Output the (x, y) coordinate of the center of the cell containing the given text.  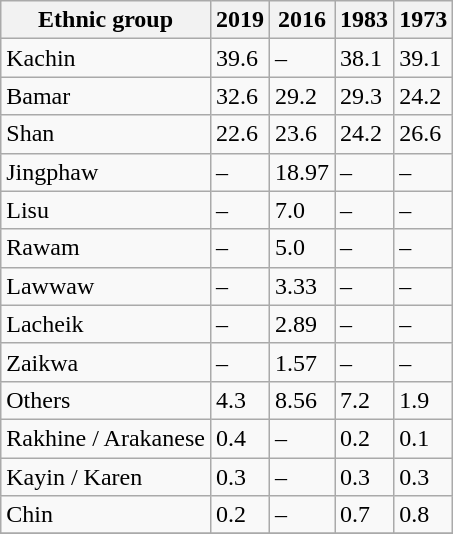
8.56 (302, 400)
26.6 (424, 134)
Zaikwa (106, 362)
Rakhine / Arakanese (106, 438)
39.6 (240, 58)
7.2 (364, 400)
1983 (364, 20)
0.8 (424, 515)
Jingphaw (106, 172)
29.3 (364, 96)
Lacheik (106, 324)
Lisu (106, 210)
2.89 (302, 324)
2019 (240, 20)
0.4 (240, 438)
39.1 (424, 58)
5.0 (302, 248)
38.1 (364, 58)
22.6 (240, 134)
3.33 (302, 286)
1973 (424, 20)
Rawam (106, 248)
Lawwaw (106, 286)
23.6 (302, 134)
2016 (302, 20)
Others (106, 400)
7.0 (302, 210)
29.2 (302, 96)
Bamar (106, 96)
Chin (106, 515)
Shan (106, 134)
1.57 (302, 362)
32.6 (240, 96)
Ethnic group (106, 20)
Kachin (106, 58)
0.7 (364, 515)
0.1 (424, 438)
4.3 (240, 400)
Kayin / Karen (106, 477)
18.97 (302, 172)
1.9 (424, 400)
